Scan for the cell matching the given text and deliver its (x, y) coordinate at center. 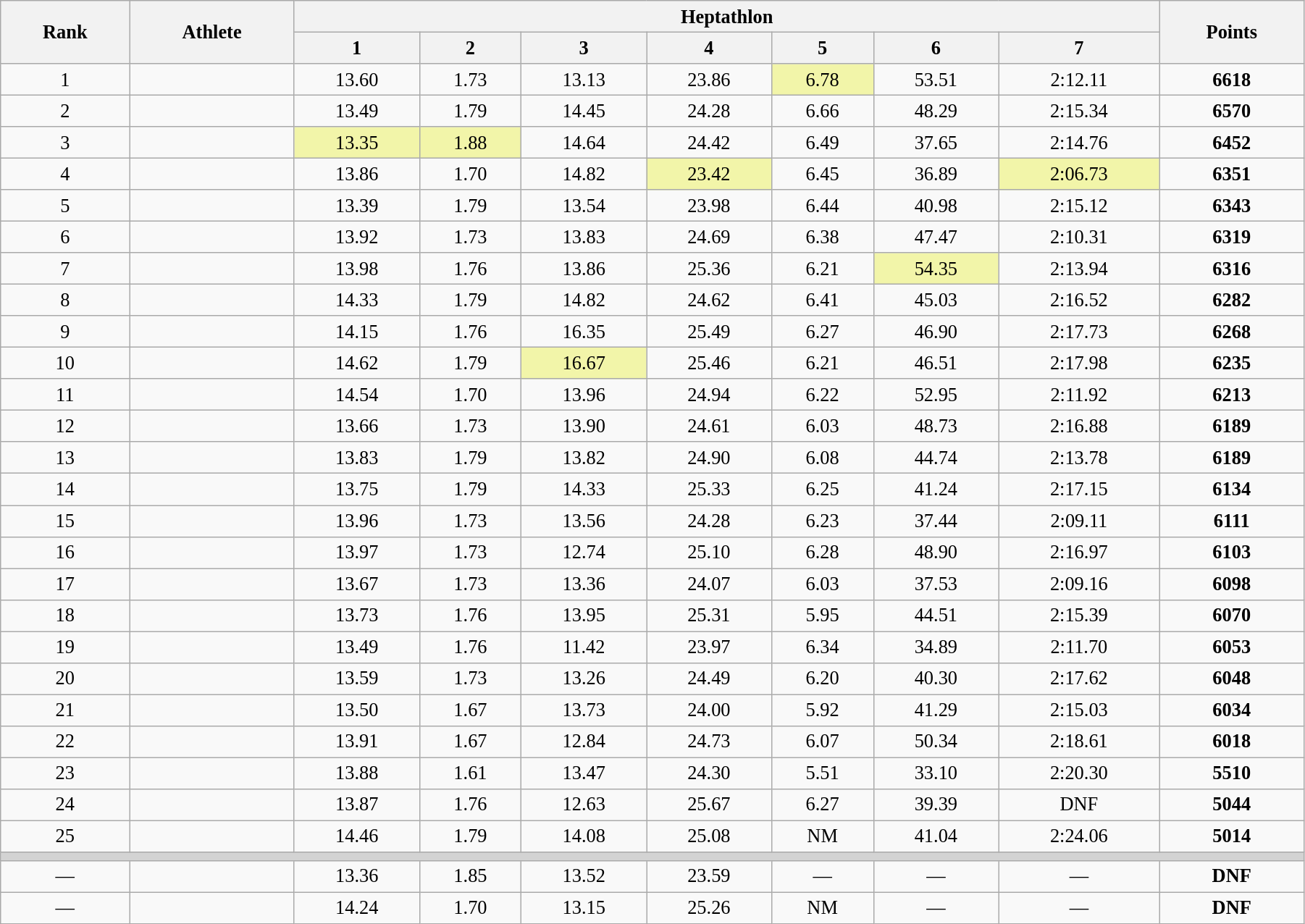
25.08 (710, 836)
14 (65, 490)
2:12.11 (1079, 79)
41.24 (936, 490)
6103 (1231, 553)
2:09.11 (1079, 521)
34.89 (936, 647)
5044 (1231, 805)
12.84 (584, 742)
24.00 (710, 710)
6.08 (823, 458)
Rank (65, 32)
18 (65, 616)
2:15.39 (1079, 616)
14.24 (356, 908)
24.30 (710, 773)
48.29 (936, 111)
6.20 (823, 679)
11.42 (584, 647)
24.07 (710, 584)
2:16.88 (1079, 426)
24.90 (710, 458)
Points (1231, 32)
25.67 (710, 805)
23.86 (710, 79)
53.51 (936, 79)
13.90 (584, 426)
25.46 (710, 363)
13 (65, 458)
2:16.52 (1079, 300)
2:17.62 (1079, 679)
41.04 (936, 836)
6570 (1231, 111)
37.53 (936, 584)
13.82 (584, 458)
6070 (1231, 616)
2:13.78 (1079, 458)
46.51 (936, 363)
24.73 (710, 742)
23.98 (710, 206)
13.15 (584, 908)
13.52 (584, 876)
6034 (1231, 710)
6.78 (823, 79)
54.35 (936, 269)
6618 (1231, 79)
2:15.12 (1079, 206)
25.10 (710, 553)
36.89 (936, 174)
16.67 (584, 363)
5014 (1231, 836)
2:11.70 (1079, 647)
40.30 (936, 679)
6.25 (823, 490)
6213 (1231, 395)
13.91 (356, 742)
2:10.31 (1079, 237)
6.07 (823, 742)
2:24.06 (1079, 836)
19 (65, 647)
13.47 (584, 773)
13.26 (584, 679)
39.39 (936, 805)
2:17.73 (1079, 332)
20 (65, 679)
12.63 (584, 805)
23 (65, 773)
13.88 (356, 773)
6351 (1231, 174)
6.44 (823, 206)
6235 (1231, 363)
5.51 (823, 773)
9 (65, 332)
25.26 (710, 908)
13.39 (356, 206)
13.98 (356, 269)
6.23 (823, 521)
37.44 (936, 521)
2:15.03 (1079, 710)
6134 (1231, 490)
6268 (1231, 332)
2:18.61 (1079, 742)
24.69 (710, 237)
25 (65, 836)
25.33 (710, 490)
6.28 (823, 553)
14.45 (584, 111)
15 (65, 521)
10 (65, 363)
1.85 (471, 876)
6048 (1231, 679)
25.49 (710, 332)
23.97 (710, 647)
12 (65, 426)
13.97 (356, 553)
14.46 (356, 836)
24.42 (710, 143)
22 (65, 742)
13.87 (356, 805)
25.36 (710, 269)
13.67 (356, 584)
46.90 (936, 332)
1.88 (471, 143)
Heptathlon (727, 16)
8 (65, 300)
6.22 (823, 395)
50.34 (936, 742)
13.13 (584, 79)
6.38 (823, 237)
16.35 (584, 332)
2:16.97 (1079, 553)
2:15.34 (1079, 111)
13.35 (356, 143)
5.95 (823, 616)
13.56 (584, 521)
13.50 (356, 710)
11 (65, 395)
2:09.16 (1079, 584)
41.29 (936, 710)
6452 (1231, 143)
13.95 (584, 616)
24.62 (710, 300)
6316 (1231, 269)
13.59 (356, 679)
52.95 (936, 395)
6319 (1231, 237)
13.60 (356, 79)
14.08 (584, 836)
2:14.76 (1079, 143)
6111 (1231, 521)
2:17.15 (1079, 490)
2:11.92 (1079, 395)
33.10 (936, 773)
Athlete (212, 32)
40.98 (936, 206)
23.42 (710, 174)
6053 (1231, 647)
6343 (1231, 206)
1.61 (471, 773)
6282 (1231, 300)
12.74 (584, 553)
14.15 (356, 332)
2:13.94 (1079, 269)
44.74 (936, 458)
5510 (1231, 773)
24.94 (710, 395)
2:06.73 (1079, 174)
13.92 (356, 237)
14.54 (356, 395)
13.54 (584, 206)
23.59 (710, 876)
24.61 (710, 426)
24 (65, 805)
13.75 (356, 490)
48.90 (936, 553)
24.49 (710, 679)
2:20.30 (1079, 773)
44.51 (936, 616)
21 (65, 710)
5.92 (823, 710)
13.66 (356, 426)
6.66 (823, 111)
14.64 (584, 143)
37.65 (936, 143)
6.45 (823, 174)
6018 (1231, 742)
17 (65, 584)
2:17.98 (1079, 363)
6.49 (823, 143)
45.03 (936, 300)
14.62 (356, 363)
16 (65, 553)
48.73 (936, 426)
6098 (1231, 584)
47.47 (936, 237)
6.34 (823, 647)
25.31 (710, 616)
6.41 (823, 300)
